Provide the (X, Y) coordinate of the cell's center where the given text is located.  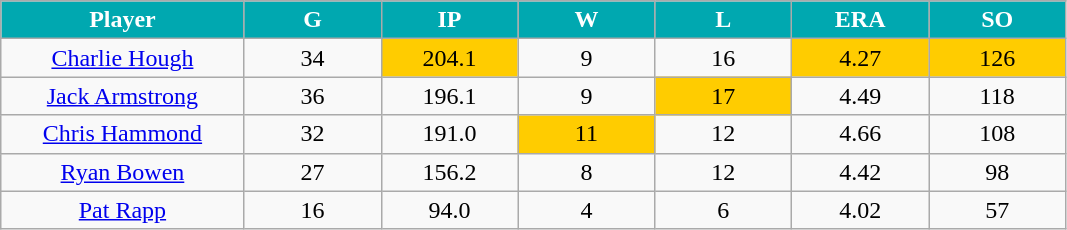
Jack Armstrong (122, 96)
L (724, 20)
57 (998, 210)
118 (998, 96)
27 (312, 172)
191.0 (450, 134)
34 (312, 58)
Player (122, 20)
8 (586, 172)
32 (312, 134)
4.42 (860, 172)
156.2 (450, 172)
Ryan Bowen (122, 172)
IP (450, 20)
G (312, 20)
SO (998, 20)
108 (998, 134)
Pat Rapp (122, 210)
Charlie Hough (122, 58)
4.27 (860, 58)
98 (998, 172)
6 (724, 210)
W (586, 20)
Chris Hammond (122, 134)
94.0 (450, 210)
36 (312, 96)
17 (724, 96)
126 (998, 58)
4 (586, 210)
4.49 (860, 96)
204.1 (450, 58)
ERA (860, 20)
196.1 (450, 96)
4.02 (860, 210)
11 (586, 134)
4.66 (860, 134)
